Detect which cell encompasses the target text, then output its [x, y] center coordinate. 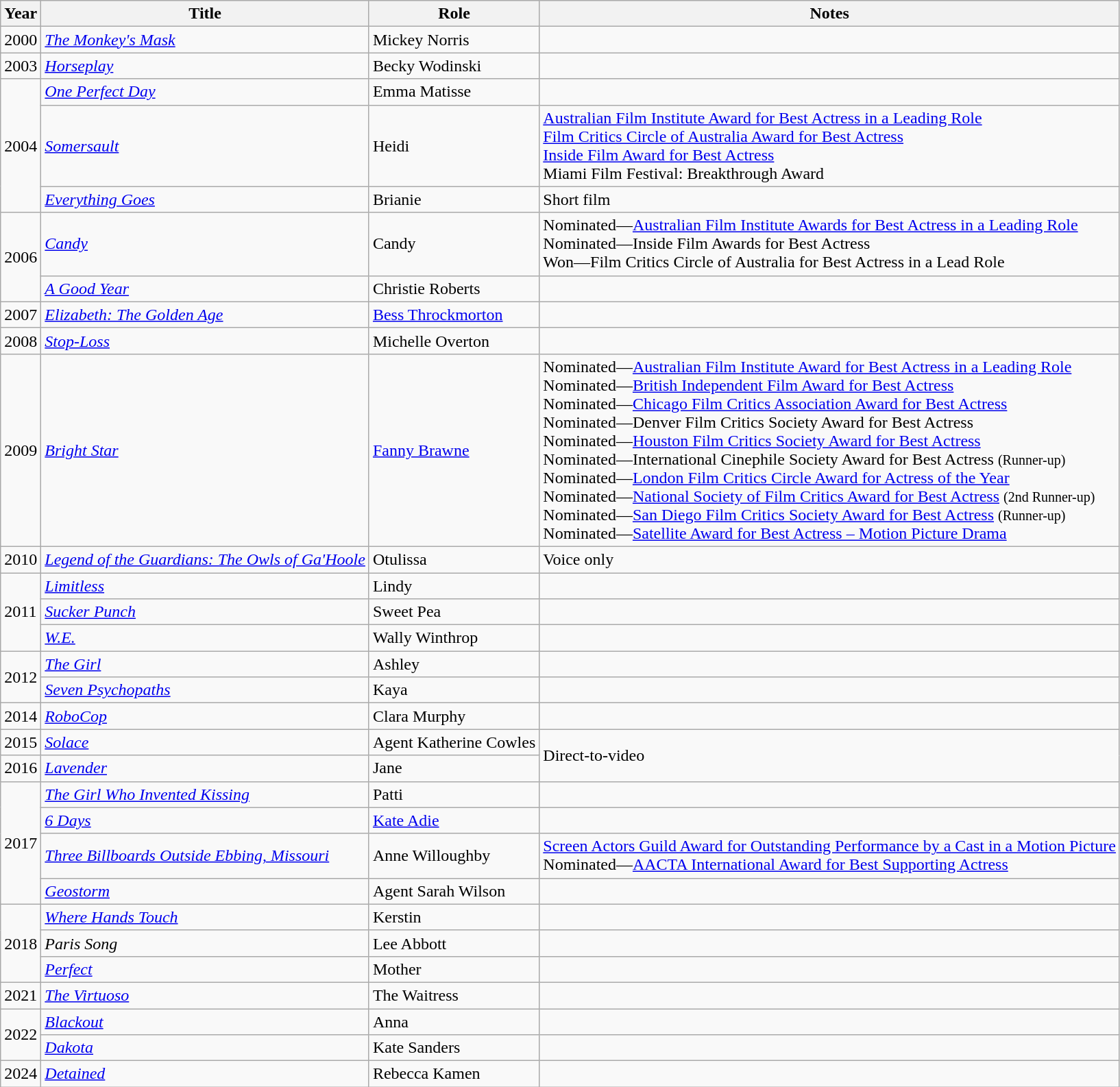
Voice only [829, 559]
Michelle Overton [454, 341]
Lindy [454, 586]
Notes [829, 14]
2000 [21, 40]
2017 [21, 843]
Role [454, 14]
Brianie [454, 199]
Lee Abbott [454, 943]
Year [21, 14]
Legend of the Guardians: The Owls of Ga'Hoole [206, 559]
2016 [21, 768]
2004 [21, 145]
2022 [21, 1035]
Somersault [206, 145]
2012 [21, 677]
Kerstin [454, 917]
Limitless [206, 586]
Paris Song [206, 943]
Anna [454, 1022]
The Girl Who Invented Kissing [206, 794]
Title [206, 14]
Three Billboards Outside Ebbing, Missouri [206, 855]
Kate Adie [454, 820]
Sucker Punch [206, 612]
6 Days [206, 820]
One Perfect Day [206, 92]
Agent Sarah Wilson [454, 891]
Kate Sanders [454, 1048]
2015 [21, 742]
RoboCop [206, 716]
2008 [21, 341]
Sweet Pea [454, 612]
2011 [21, 612]
Emma Matisse [454, 92]
Horseplay [206, 66]
Stop-Loss [206, 341]
Seven Psychopaths [206, 690]
The Waitress [454, 995]
Wally Winthrop [454, 638]
Where Hands Touch [206, 917]
Bess Throckmorton [454, 315]
W.E. [206, 638]
Solace [206, 742]
2006 [21, 257]
2021 [21, 995]
The Monkey's Mask [206, 40]
Dakota [206, 1048]
2018 [21, 943]
2024 [21, 1074]
Otulissa [454, 559]
Mother [454, 969]
Detained [206, 1074]
A Good Year [206, 289]
Anne Willoughby [454, 855]
Short film [829, 199]
Fanny Brawne [454, 450]
2003 [21, 66]
Rebecca Kamen [454, 1074]
2007 [21, 315]
Jane [454, 768]
Mickey Norris [454, 40]
Direct-to-video [829, 755]
Elizabeth: The Golden Age [206, 315]
The Virtuoso [206, 995]
Screen Actors Guild Award for Outstanding Performance by a Cast in a Motion PictureNominated—AACTA International Award for Best Supporting Actress [829, 855]
2010 [21, 559]
Agent Katherine Cowles [454, 742]
Blackout [206, 1022]
Kaya [454, 690]
Clara Murphy [454, 716]
The Girl [206, 664]
Everything Goes [206, 199]
Becky Wodinski [454, 66]
Bright Star [206, 450]
Lavender [206, 768]
Geostorm [206, 891]
Ashley [454, 664]
2014 [21, 716]
2009 [21, 450]
Patti [454, 794]
Perfect [206, 969]
Christie Roberts [454, 289]
Heidi [454, 145]
